Scan for the cell matching the given text and deliver its [X, Y] coordinate at center. 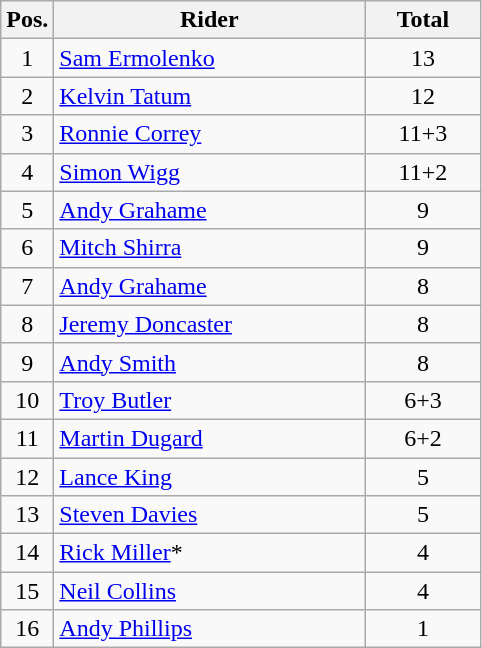
6+2 [423, 438]
Sam Ermolenko [210, 58]
14 [28, 553]
3 [28, 134]
6 [28, 248]
Rider [210, 20]
Andy Phillips [210, 629]
Lance King [210, 477]
Pos. [28, 20]
Troy Butler [210, 400]
Simon Wigg [210, 172]
Jeremy Doncaster [210, 324]
Steven Davies [210, 515]
Total [423, 20]
11+2 [423, 172]
16 [28, 629]
11+3 [423, 134]
Mitch Shirra [210, 248]
15 [28, 591]
Kelvin Tatum [210, 96]
Neil Collins [210, 591]
Ronnie Correy [210, 134]
10 [28, 400]
Andy Smith [210, 362]
Rick Miller* [210, 553]
2 [28, 96]
11 [28, 438]
Martin Dugard [210, 438]
7 [28, 286]
6+3 [423, 400]
